Search for the cell housing the specified text and yield its [x, y] center coordinate. 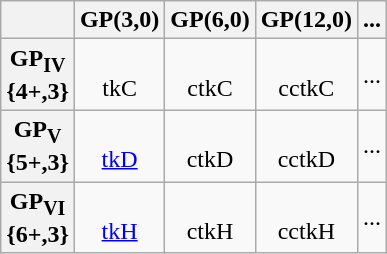
tkC [119, 74]
GP(3,0) [119, 20]
ctkD [210, 146]
GPIV{4+,3} [38, 74]
GPV{5+,3} [38, 146]
ctkC [210, 74]
tkH [119, 218]
GP(12,0) [306, 20]
cctkC [306, 74]
cctkD [306, 146]
tkD [119, 146]
cctkH [306, 218]
ctkH [210, 218]
GPVI{6+,3} [38, 218]
GP(6,0) [210, 20]
